Identify which cell holds the provided text, then report its (X, Y) central coordinate. 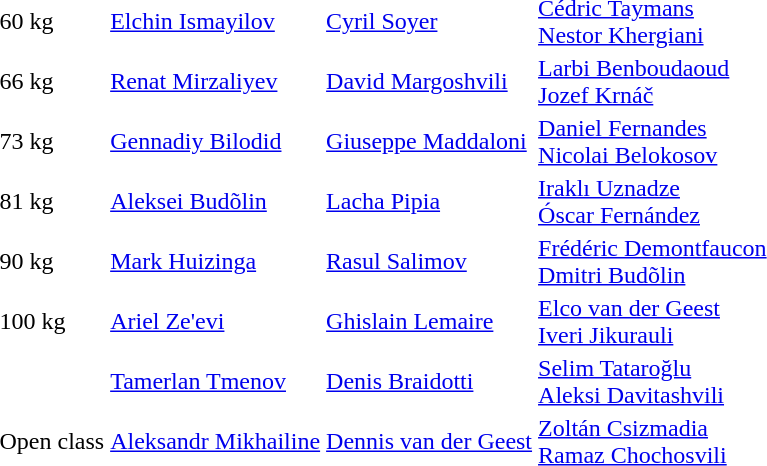
Aleksei Budõlin (216, 202)
Rasul Salimov (430, 262)
Denis Braidotti (430, 382)
Giuseppe Maddaloni (430, 142)
Mark Huizinga (216, 262)
David Margoshvili (430, 82)
Tamerlan Tmenov (216, 382)
Ariel Ze'evi (216, 322)
Lacha Pipia (430, 202)
Ghislain Lemaire (430, 322)
Gennadiy Bilodid (216, 142)
Renat Mirzaliyev (216, 82)
